Return [X, Y] of the center of cell containing provided text 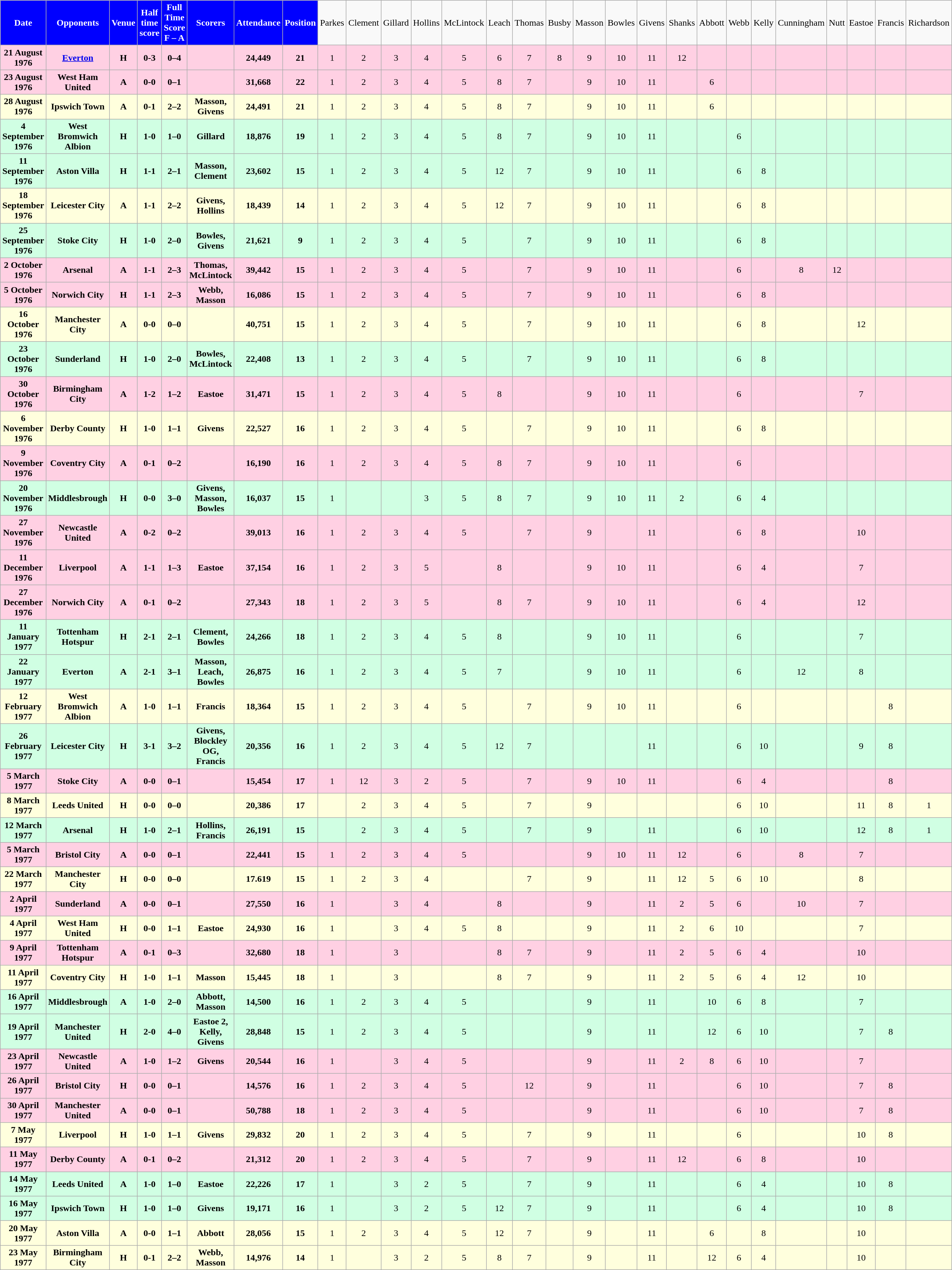
20 May 1977 [23, 1233]
Venue [123, 23]
Clement, Bowles [211, 637]
Parkes [332, 23]
3–2 [174, 746]
1-2 [149, 394]
22 [300, 82]
23 April 1977 [23, 1061]
1–3 [174, 567]
McLintock [464, 23]
Hollins, Francis [211, 830]
23 May 1977 [23, 1257]
22,408 [258, 359]
11 April 1977 [23, 977]
Thomas, McLintock [211, 270]
3–1 [174, 672]
15,454 [258, 781]
Opponents [78, 23]
Attendance [258, 23]
7 May 1977 [23, 1135]
Date [23, 23]
0-2 [149, 533]
24,930 [258, 928]
23 August 1976 [23, 82]
21,621 [258, 240]
26,875 [258, 672]
0–3 [174, 953]
12 March 1977 [23, 830]
16 April 1977 [23, 1002]
29,832 [258, 1135]
39,442 [258, 270]
4 April 1977 [23, 928]
26,191 [258, 830]
21,312 [258, 1159]
22,441 [258, 854]
11 January 1977 [23, 637]
27,550 [258, 903]
31,471 [258, 394]
8 March 1977 [23, 805]
2 October 1976 [23, 270]
Cunningham [801, 23]
9 April 1977 [23, 953]
Masson, Givens [211, 106]
6 November 1976 [23, 429]
31,668 [258, 82]
Busby [560, 23]
11 December 1976 [23, 567]
Hollins [426, 23]
21 August 1976 [23, 57]
4–0 [174, 1032]
19 [300, 136]
11 September 1976 [23, 171]
3-1 [149, 746]
Clement [364, 23]
23,602 [258, 171]
20,544 [258, 1061]
9 November 1976 [23, 463]
Bowles, McLintock [211, 359]
14,976 [258, 1257]
27,343 [258, 602]
18 September 1976 [23, 206]
14,500 [258, 1002]
16 October 1976 [23, 324]
40,751 [258, 324]
27 December 1976 [23, 602]
28,056 [258, 1233]
50,788 [258, 1110]
20,356 [258, 746]
28 August 1976 [23, 106]
26 April 1977 [23, 1086]
27 November 1976 [23, 533]
22 January 1977 [23, 672]
18,876 [258, 136]
24,449 [258, 57]
30 April 1977 [23, 1110]
Abbott, Masson [211, 1002]
Bowles [621, 23]
Kelly [764, 23]
26 February 1977 [23, 746]
32,680 [258, 953]
13 [300, 359]
18,439 [258, 206]
23 October 1976 [23, 359]
Masson, Leach, Bowles [211, 672]
20 November 1976 [23, 498]
19 April 1977 [23, 1032]
Half time score [149, 23]
Leach [500, 23]
17.619 [258, 879]
Thomas [529, 23]
14,576 [258, 1086]
5 October 1976 [23, 294]
Eastoe 2, Kelly, Givens [211, 1032]
16,086 [258, 294]
0–4 [174, 57]
37,154 [258, 567]
30 October 1976 [23, 394]
Bowles, Givens [211, 240]
39,013 [258, 533]
Givens, Masson, Bowles [211, 498]
2 April 1977 [23, 903]
Position [300, 23]
11 May 1977 [23, 1159]
Nutt [837, 23]
4 September 1976 [23, 136]
16 May 1977 [23, 1208]
24,491 [258, 106]
16,190 [258, 463]
Scorers [211, 23]
20,386 [258, 805]
16,037 [258, 498]
Masson, Clement [211, 171]
14 May 1977 [23, 1184]
25 September 1976 [23, 240]
Givens, Blockley OG, Francis [211, 746]
15,445 [258, 977]
19,171 [258, 1208]
2-0 [149, 1032]
22,527 [258, 429]
3–0 [174, 498]
18,364 [258, 706]
Full Time ScoreF – A [174, 23]
28,848 [258, 1032]
Shanks [682, 23]
Webb [739, 23]
24,266 [258, 637]
22,226 [258, 1184]
Givens, Hollins [211, 206]
Richardson [929, 23]
22 March 1977 [23, 879]
12 February 1977 [23, 706]
0-3 [149, 57]
